Output the [x, y] coordinate of the center of the cell containing the given text.  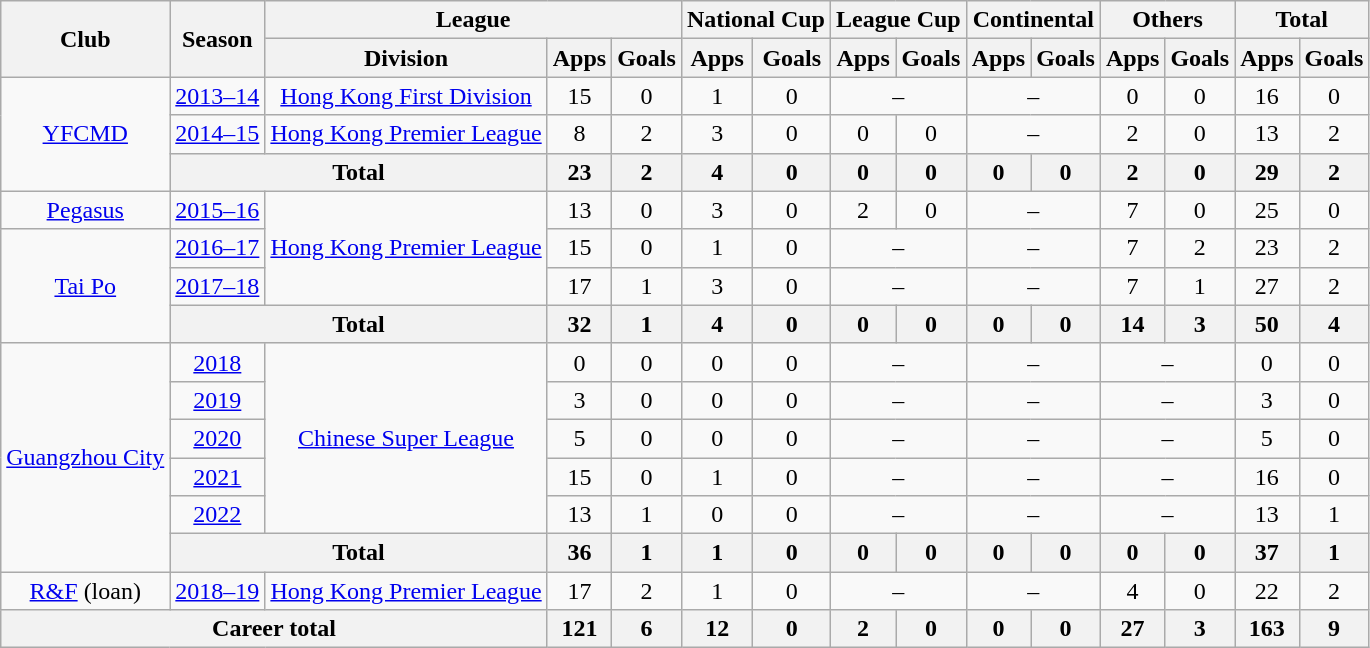
2015–16 [218, 210]
Pegasus [86, 210]
2018–19 [218, 591]
22 [1267, 591]
2016–17 [218, 248]
Others [1167, 20]
36 [579, 553]
2014–15 [218, 134]
Tai Po [86, 286]
29 [1267, 172]
121 [579, 629]
Club [86, 39]
2021 [218, 477]
163 [1267, 629]
2018 [218, 362]
14 [1132, 324]
25 [1267, 210]
2017–18 [218, 286]
R&F (loan) [86, 591]
Chinese Super League [406, 438]
League Cup [898, 20]
12 [717, 629]
50 [1267, 324]
Hong Kong First Division [406, 96]
Season [218, 39]
National Cup [756, 20]
2013–14 [218, 96]
Continental [1033, 20]
2022 [218, 515]
6 [647, 629]
League [474, 20]
2020 [218, 438]
2019 [218, 400]
Guangzhou City [86, 457]
Career total [274, 629]
Division [406, 58]
YFCMD [86, 134]
8 [579, 134]
37 [1267, 553]
32 [579, 324]
9 [1334, 629]
